Locate the cell with the specified text and output its [x, y] center coordinate. 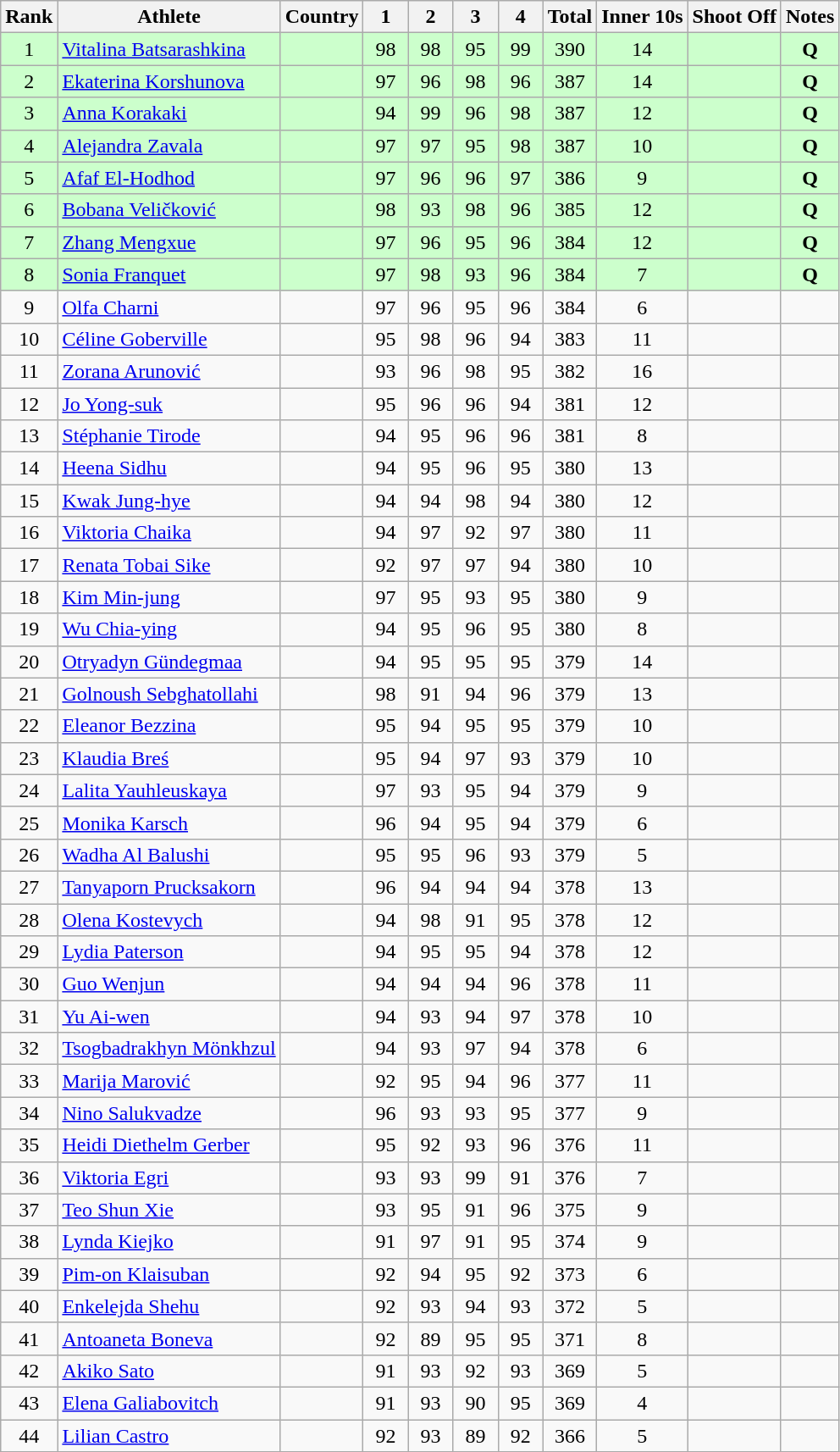
Otryadyn Gündegmaa [169, 662]
Anna Korakaki [169, 114]
Kwak Jung-hye [169, 501]
28 [29, 919]
31 [29, 1017]
Yu Ai-wen [169, 1017]
Golnoush Sebghatollahi [169, 694]
24 [29, 790]
15 [29, 501]
Viktoria Chaika [169, 533]
22 [29, 726]
Country [322, 17]
Olena Kostevych [169, 919]
43 [29, 1403]
30 [29, 984]
34 [29, 1113]
26 [29, 855]
Sonia Franquet [169, 274]
Rank [29, 17]
Tsogbadrakhyn Mönkhzul [169, 1049]
29 [29, 952]
Jo Yong-suk [169, 404]
Lynda Kiejko [169, 1242]
374 [570, 1242]
Shoot Off [734, 17]
Monika Karsch [169, 823]
366 [570, 1436]
39 [29, 1274]
19 [29, 629]
385 [570, 210]
Notes [810, 17]
20 [29, 662]
373 [570, 1274]
Heena Sidhu [169, 468]
Wadha Al Balushi [169, 855]
383 [570, 339]
90 [476, 1403]
390 [570, 49]
Céline Goberville [169, 339]
Kim Min-jung [169, 597]
Guo Wenjun [169, 984]
35 [29, 1145]
23 [29, 758]
Heidi Diethelm Gerber [169, 1145]
Eleanor Bezzina [169, 726]
42 [29, 1371]
Enkelejda Shehu [169, 1306]
Renata Tobai Sike [169, 565]
40 [29, 1306]
Tanyaporn Prucksakorn [169, 887]
Total [570, 17]
Vitalina Batsarashkina [169, 49]
Lilian Castro [169, 1436]
27 [29, 887]
Bobana Veličković [169, 210]
Ekaterina Korshunova [169, 81]
41 [29, 1338]
Stéphanie Tirode [169, 436]
382 [570, 371]
Lydia Paterson [169, 952]
17 [29, 565]
Zhang Mengxue [169, 242]
Teo Shun Xie [169, 1210]
Viktoria Egri [169, 1178]
Athlete [169, 17]
Lalita Yauhleuskaya [169, 790]
Wu Chia-ying [169, 629]
25 [29, 823]
Zorana Arunović [169, 371]
37 [29, 1210]
Alejandra Zavala [169, 146]
Pim-on Klaisuban [169, 1274]
Klaudia Breś [169, 758]
Akiko Sato [169, 1371]
33 [29, 1081]
Olfa Charni [169, 307]
44 [29, 1436]
Antoaneta Boneva [169, 1338]
Marija Marović [169, 1081]
Inner 10s [642, 17]
32 [29, 1049]
18 [29, 597]
372 [570, 1306]
36 [29, 1178]
21 [29, 694]
Elena Galiabovitch [169, 1403]
38 [29, 1242]
386 [570, 178]
Nino Salukvadze [169, 1113]
Afaf El-Hodhod [169, 178]
375 [570, 1210]
371 [570, 1338]
